For the text-containing cell, return its midpoint in (x, y) coordinate format. 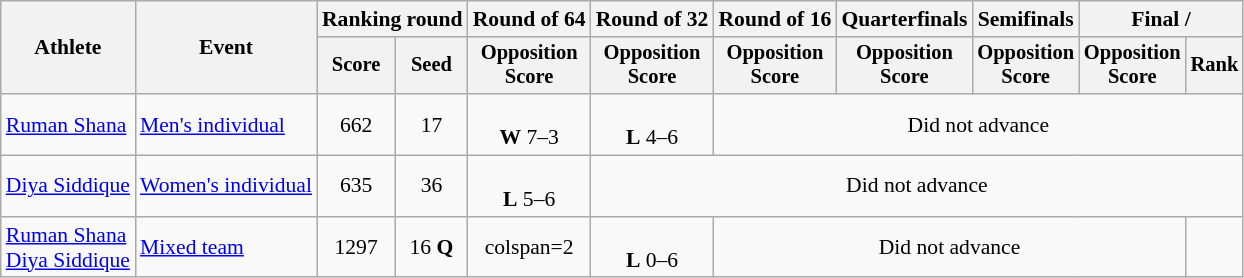
Quarterfinals (904, 19)
Men's individual (226, 124)
Event (226, 48)
Round of 16 (774, 19)
Final / (1161, 19)
Ranking round (392, 19)
L 0–6 (652, 248)
Athlete (68, 48)
colspan=2 (530, 248)
1297 (356, 248)
Women's individual (226, 186)
W 7–3 (530, 124)
36 (431, 186)
L 5–6 (530, 186)
Diya Siddique (68, 186)
662 (356, 124)
Rank (1215, 66)
Round of 64 (530, 19)
Semifinals (1026, 19)
L 4–6 (652, 124)
16 Q (431, 248)
17 (431, 124)
Score (356, 66)
635 (356, 186)
Ruman ShanaDiya Siddique (68, 248)
Seed (431, 66)
Ruman Shana (68, 124)
Round of 32 (652, 19)
Mixed team (226, 248)
